Locate the cell with the specified text and output its [x, y] center coordinate. 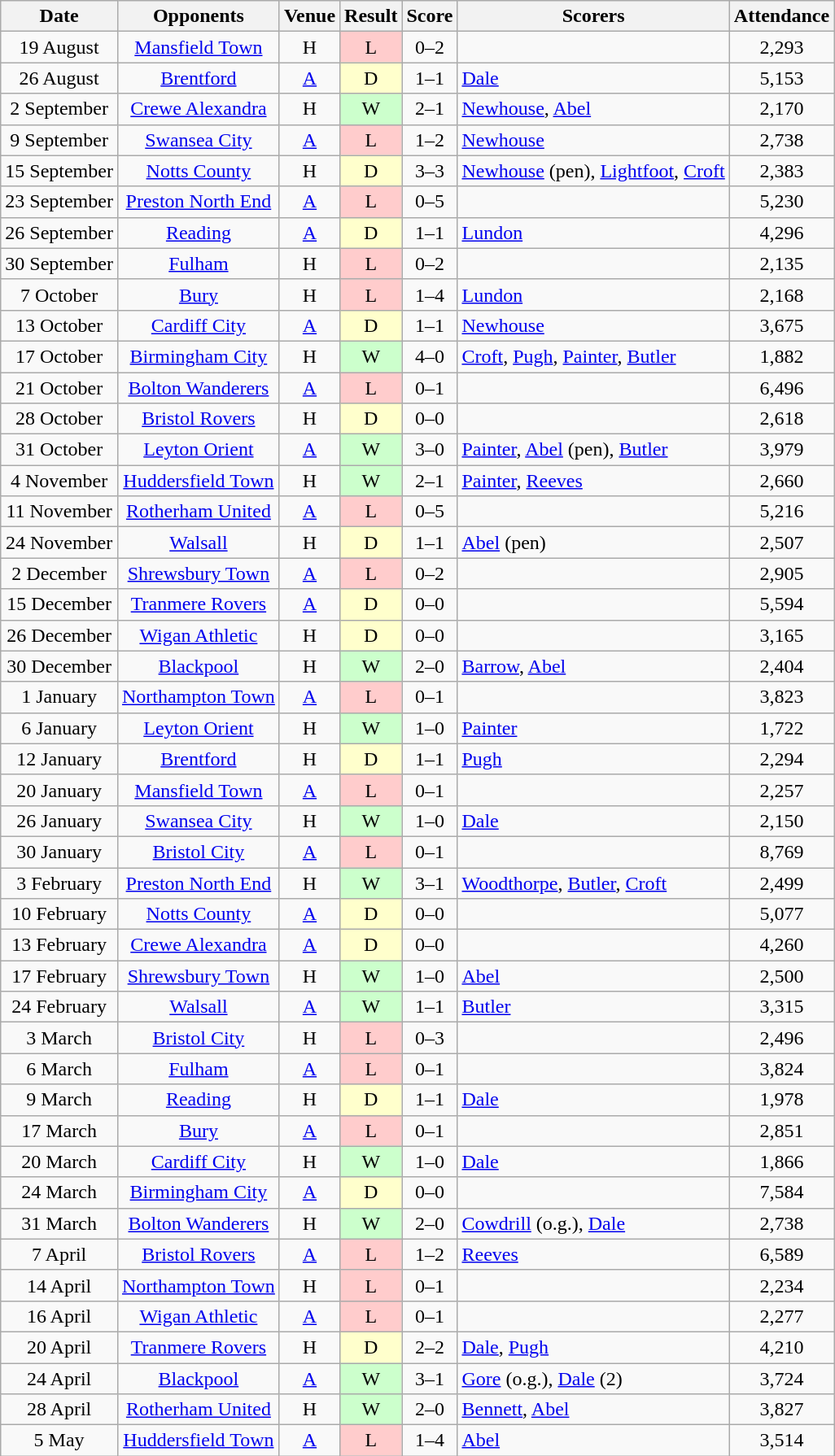
13 February [59, 945]
3,827 [781, 1410]
2,507 [781, 543]
20 January [59, 790]
2 December [59, 573]
26 August [59, 78]
26 December [59, 635]
Score [430, 16]
2,500 [781, 976]
2,499 [781, 883]
Reeves [593, 1254]
2,851 [781, 1131]
2,404 [781, 666]
14 April [59, 1285]
3,514 [781, 1441]
3,979 [781, 450]
Painter, Reeves [593, 481]
2,294 [781, 759]
Croft, Pugh, Painter, Butler [593, 356]
30 December [59, 666]
3–0 [430, 450]
2 September [59, 109]
9 September [59, 140]
Newhouse, Abel [593, 109]
11 November [59, 512]
5,153 [781, 78]
Newhouse (pen), Lightfoot, Croft [593, 171]
17 March [59, 1131]
Barrow, Abel [593, 666]
4,210 [781, 1347]
2,150 [781, 821]
4,296 [781, 233]
24 February [59, 1007]
2,660 [781, 481]
17 February [59, 976]
28 April [59, 1410]
4,260 [781, 945]
Attendance [781, 16]
3,724 [781, 1379]
3–3 [430, 171]
Venue [309, 16]
2,257 [781, 790]
30 September [59, 264]
2,293 [781, 47]
0–3 [430, 1038]
6,589 [781, 1254]
Opponents [199, 16]
9 March [59, 1100]
26 January [59, 821]
7 April [59, 1254]
Pugh [593, 759]
Result [371, 16]
3 March [59, 1038]
28 October [59, 419]
15 December [59, 604]
12 January [59, 759]
Painter [593, 728]
2,168 [781, 294]
6,496 [781, 388]
Date [59, 16]
30 January [59, 852]
8,769 [781, 852]
1,866 [781, 1162]
7,584 [781, 1192]
Butler [593, 1007]
1,978 [781, 1100]
13 October [59, 325]
24 April [59, 1379]
2,135 [781, 264]
Scorers [593, 16]
3,165 [781, 635]
24 November [59, 543]
10 February [59, 914]
16 April [59, 1316]
5,230 [781, 202]
3,315 [781, 1007]
2,496 [781, 1038]
5,594 [781, 604]
2,277 [781, 1316]
5 May [59, 1441]
6 March [59, 1069]
2,618 [781, 419]
2–2 [430, 1347]
20 March [59, 1162]
5,077 [781, 914]
31 March [59, 1223]
1 January [59, 697]
Painter, Abel (pen), Butler [593, 450]
21 October [59, 388]
1,882 [781, 356]
17 October [59, 356]
Dale, Pugh [593, 1347]
31 October [59, 450]
3,824 [781, 1069]
2,170 [781, 109]
19 August [59, 47]
24 March [59, 1192]
4–0 [430, 356]
3,675 [781, 325]
7 October [59, 294]
Woodthorpe, Butler, Croft [593, 883]
3 February [59, 883]
Cowdrill (o.g.), Dale [593, 1223]
20 April [59, 1347]
5,216 [781, 512]
23 September [59, 202]
Abel (pen) [593, 543]
Gore (o.g.), Dale (2) [593, 1379]
6 January [59, 728]
1,722 [781, 728]
3,823 [781, 697]
2,905 [781, 573]
4 November [59, 481]
2,383 [781, 171]
2,234 [781, 1285]
15 September [59, 171]
Bennett, Abel [593, 1410]
26 September [59, 233]
